Pinpoint the cell where the given text exists, returning its [X, Y] midpoint coordinate. 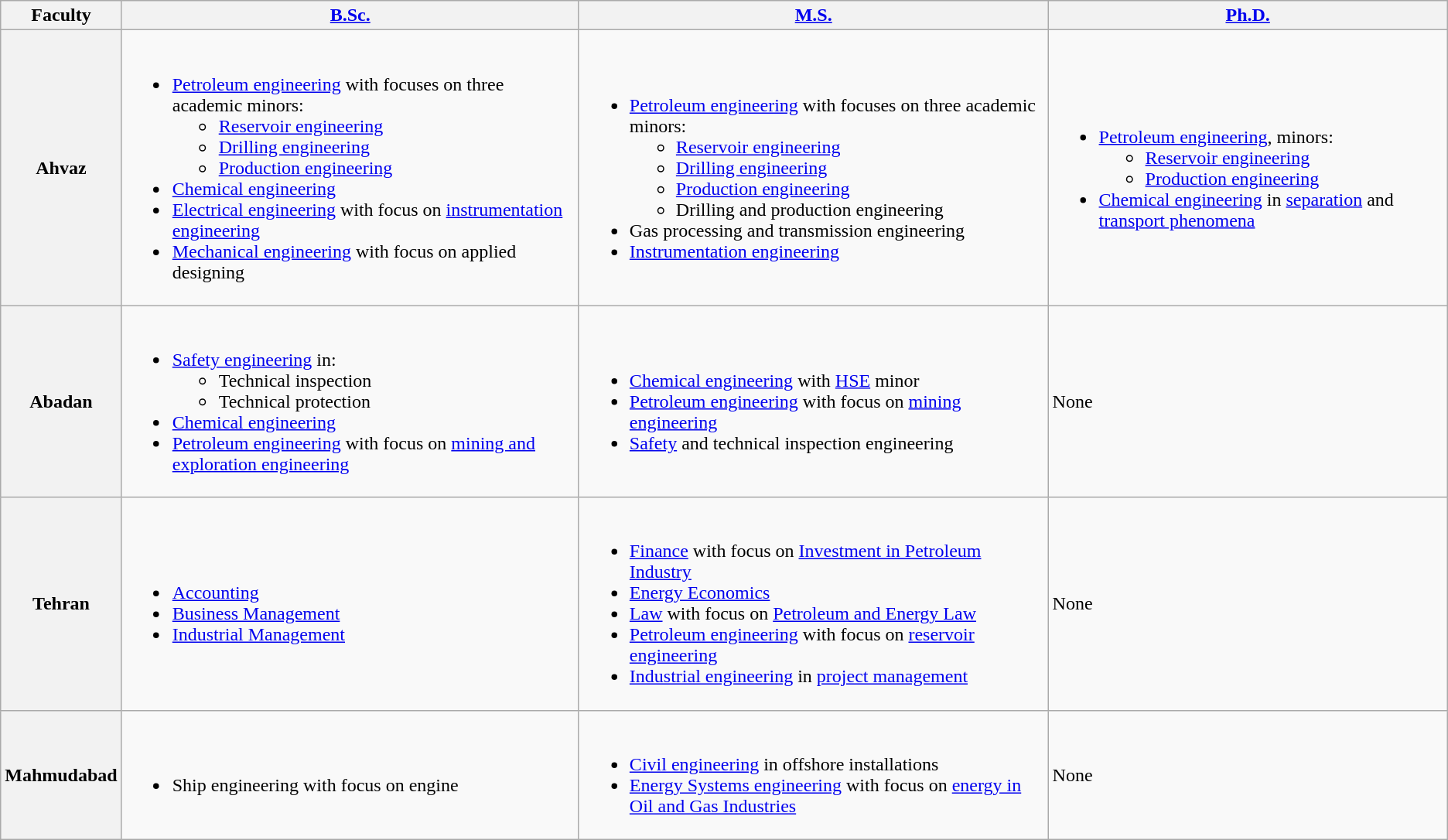
Mahmudabad [61, 775]
Abadan [61, 401]
B.Sc. [350, 15]
Ahvaz [61, 168]
M.S. [814, 15]
Chemical engineering with HSE minorPetroleum engineering with focus on mining engineeringSafety and technical inspection engineering [814, 401]
Faculty [61, 15]
Tehran [61, 603]
AccountingBusiness ManagementIndustrial Management [350, 603]
Civil engineering in offshore installationsEnergy Systems engineering with focus on energy in Oil and Gas Industries [814, 775]
Ph.D. [1248, 15]
Ship engineering with focus on engine [350, 775]
Petroleum engineering, minors:Reservoir engineeringProduction engineeringChemical engineering in separation and transport phenomena [1248, 168]
